Find where the given text appears and provide that cell's center as [x, y] coordinate. 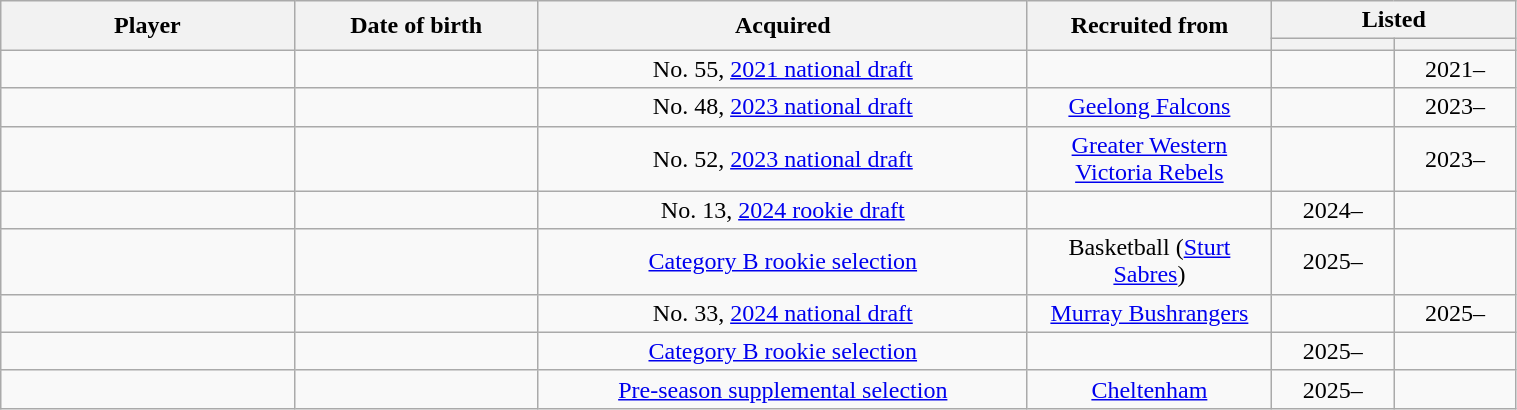
No. 33, 2024 national draft [782, 313]
Pre-season supplemental selection [782, 389]
No. 52, 2023 national draft [782, 158]
2021– [1455, 69]
Geelong Falcons [1149, 107]
Player [148, 26]
No. 55, 2021 national draft [782, 69]
No. 13, 2024 rookie draft [782, 210]
No. 48, 2023 national draft [782, 107]
2024– [1333, 210]
Greater Western Victoria Rebels [1149, 158]
Date of birth [416, 26]
Listed [1394, 20]
Recruited from [1149, 26]
Murray Bushrangers [1149, 313]
Cheltenham [1149, 389]
Acquired [782, 26]
Basketball (Sturt Sabres) [1149, 262]
